Capture the cell that displays the provided text and extract its [x, y] central coordinate. 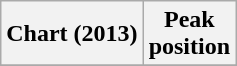
Peakposition [189, 34]
Chart (2013) [72, 34]
